For the text-containing cell, return its midpoint in (X, Y) coordinate format. 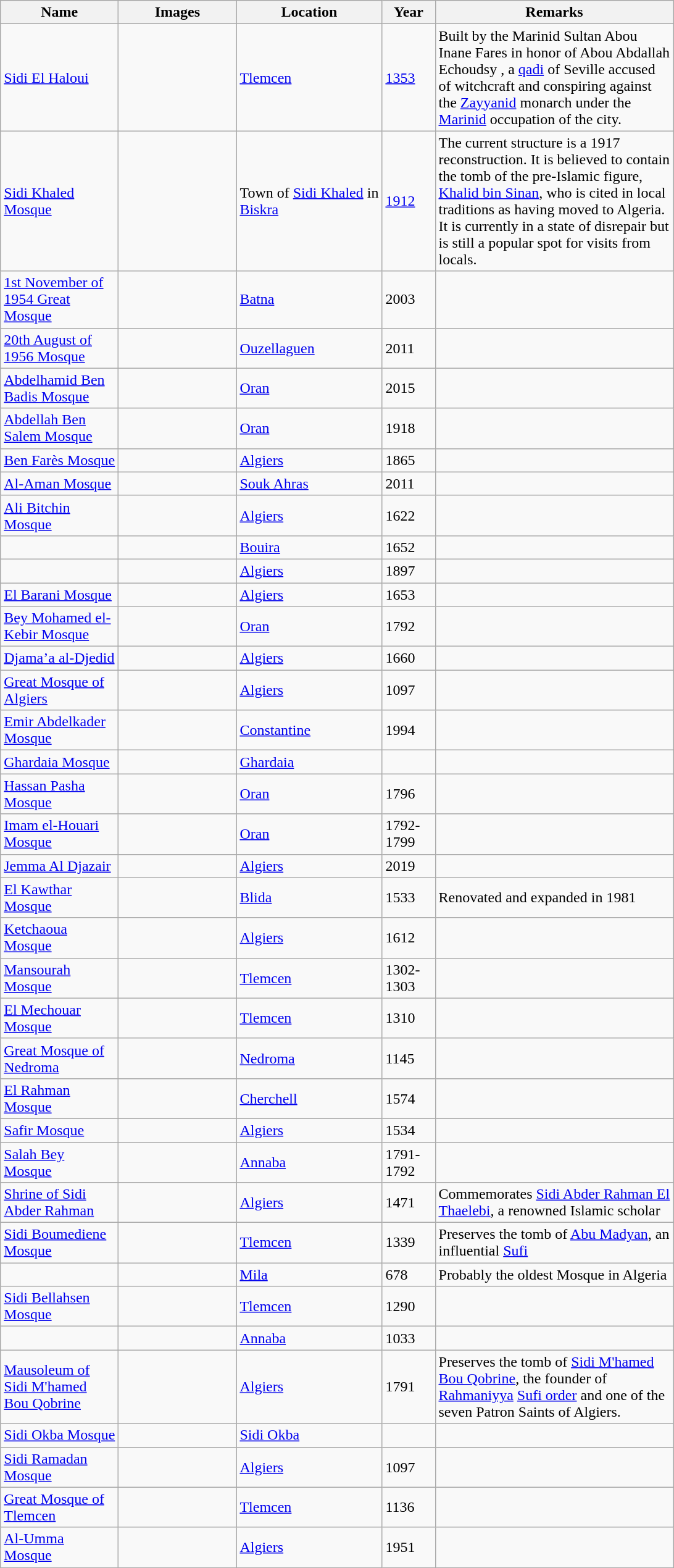
2015 (409, 388)
1302-1303 (409, 978)
1652 (409, 547)
Emir Abdelkader Mosque (59, 730)
Souk Ahras (309, 484)
Cherchell (309, 1098)
Al-Umma Mosque (59, 1548)
El Barani Mosque (59, 595)
1310 (409, 1018)
Sidi Okba (309, 1435)
Town of Sidi Khaled in Biskra (309, 201)
Name (59, 12)
Constantine (309, 730)
20th August of 1956 Mosque (59, 348)
Abdelhamid Ben Badis Mosque (59, 388)
1033 (409, 1338)
1612 (409, 937)
Ali Bitchin Mosque (59, 515)
Ketchaoua Mosque (59, 937)
Imam el-Houari Mosque (59, 834)
Ben Farès Mosque (59, 460)
El Rahman Mosque (59, 1098)
Probably the oldest Mosque in Algeria (554, 1275)
1912 (409, 201)
Blida (309, 898)
1339 (409, 1243)
Nedroma (309, 1059)
Location (309, 12)
Sidi Ramadan Mosque (59, 1467)
Sidi Okba Mosque (59, 1435)
Preserves the tomb of Sidi M'hamed Bou Qobrine, the founder of Rahmaniyya Sufi order and one of the seven Patron Saints of Algiers. (554, 1387)
1534 (409, 1130)
Great Mosque of Tlemcen (59, 1507)
1533 (409, 898)
El Kawthar Mosque (59, 898)
1865 (409, 460)
1471 (409, 1203)
Al-Aman Mosque (59, 484)
Sidi Khaled Mosque (59, 201)
Safir Mosque (59, 1130)
2003 (409, 300)
Commemorates Sidi Abder Rahman El Thaelebi, a renowned Islamic scholar (554, 1203)
Remarks (554, 12)
Jemma Al Djazair (59, 866)
Hassan Pasha Mosque (59, 794)
Mausoleum of Sidi M'hamed Bou Qobrine (59, 1387)
Images (178, 12)
Great Mosque of Algiers (59, 690)
Mansourah Mosque (59, 978)
1951 (409, 1548)
1353 (409, 78)
Sidi El Haloui (59, 78)
1622 (409, 515)
Ghardaia Mosque (59, 762)
1792-1799 (409, 834)
Djama’a al-Djedid (59, 658)
1290 (409, 1307)
Bey Mohamed el-Kebir Mosque (59, 626)
Batna (309, 300)
1791 (409, 1387)
El Mechouar Mosque (59, 1018)
Sidi Boumediene Mosque (59, 1243)
Ouzellaguen (309, 348)
1918 (409, 429)
Shrine of Sidi Abder Rahman (59, 1203)
Ghardaia (309, 762)
1145 (409, 1059)
Sidi Bellahsen Mosque (59, 1307)
Mila (309, 1275)
Salah Bey Mosque (59, 1162)
1653 (409, 595)
Great Mosque of Nedroma (59, 1059)
Preserves the tomb of Abu Madyan, an influential Sufi (554, 1243)
1792 (409, 626)
1st November of 1954 Great Mosque (59, 300)
1897 (409, 571)
1994 (409, 730)
1791-1792 (409, 1162)
2019 (409, 866)
Bouira (309, 547)
1796 (409, 794)
1136 (409, 1507)
1660 (409, 658)
678 (409, 1275)
1574 (409, 1098)
Abdellah Ben Salem Mosque (59, 429)
Renovated and expanded in 1981 (554, 898)
Year (409, 12)
